Search for the cell housing the specified text and yield its [X, Y] center coordinate. 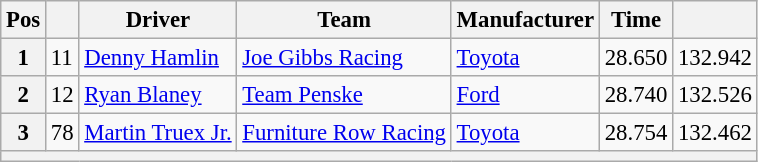
28.650 [636, 58]
132.942 [716, 58]
Martin Truex Jr. [158, 133]
132.462 [716, 133]
Driver [158, 20]
28.754 [636, 133]
Ford [525, 95]
11 [62, 58]
2 [24, 95]
Ryan Blaney [158, 95]
Time [636, 20]
28.740 [636, 95]
12 [62, 95]
Team [344, 20]
Furniture Row Racing [344, 133]
Joe Gibbs Racing [344, 58]
Denny Hamlin [158, 58]
Manufacturer [525, 20]
Pos [24, 20]
3 [24, 133]
132.526 [716, 95]
Team Penske [344, 95]
78 [62, 133]
1 [24, 58]
